Search for the cell housing the specified text and yield its [X, Y] center coordinate. 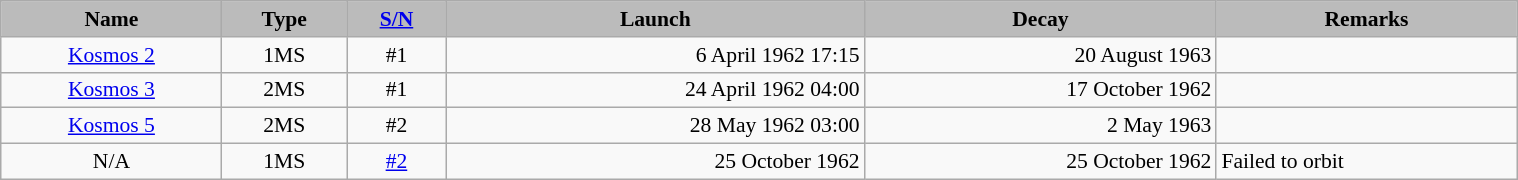
24 April 1962 04:00 [656, 90]
S/N [396, 19]
Kosmos 3 [111, 90]
6 April 1962 17:15 [656, 55]
2 May 1963 [1041, 126]
Launch [656, 19]
Remarks [1366, 19]
N/A [111, 162]
20 August 1963 [1041, 55]
Type [284, 19]
17 October 1962 [1041, 90]
Kosmos 2 [111, 55]
Name [111, 19]
28 May 1962 03:00 [656, 126]
Decay [1041, 19]
Failed to orbit [1366, 162]
Kosmos 5 [111, 126]
